For the text-containing cell, return its midpoint in (X, Y) coordinate format. 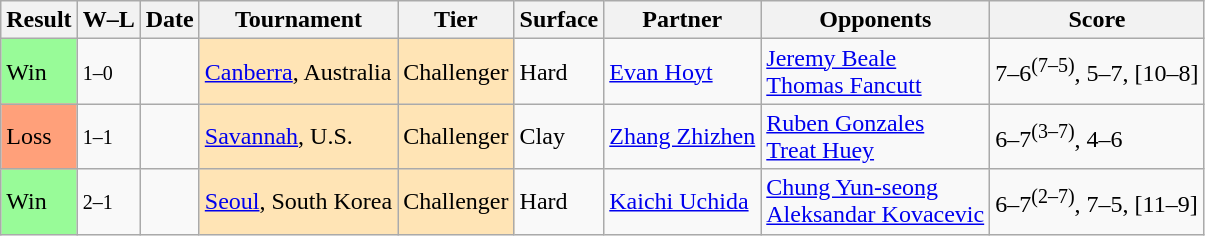
Canberra, Australia (298, 72)
1–0 (108, 72)
Tournament (298, 20)
Opponents (876, 20)
W–L (108, 20)
Chung Yun-seong Aleksandar Kovacevic (876, 202)
Clay (559, 136)
Evan Hoyt (682, 72)
Seoul, South Korea (298, 202)
6–7(2–7), 7–5, [11–9] (1097, 202)
Loss (39, 136)
Tier (456, 20)
Score (1097, 20)
Result (39, 20)
Kaichi Uchida (682, 202)
Date (170, 20)
Jeremy Beale Thomas Fancutt (876, 72)
Surface (559, 20)
2–1 (108, 202)
Ruben Gonzales Treat Huey (876, 136)
6–7(3–7), 4–6 (1097, 136)
Savannah, U.S. (298, 136)
Zhang Zhizhen (682, 136)
1–1 (108, 136)
Partner (682, 20)
7–6(7–5), 5–7, [10–8] (1097, 72)
